Detect which cell encompasses the target text, then output its [X, Y] center coordinate. 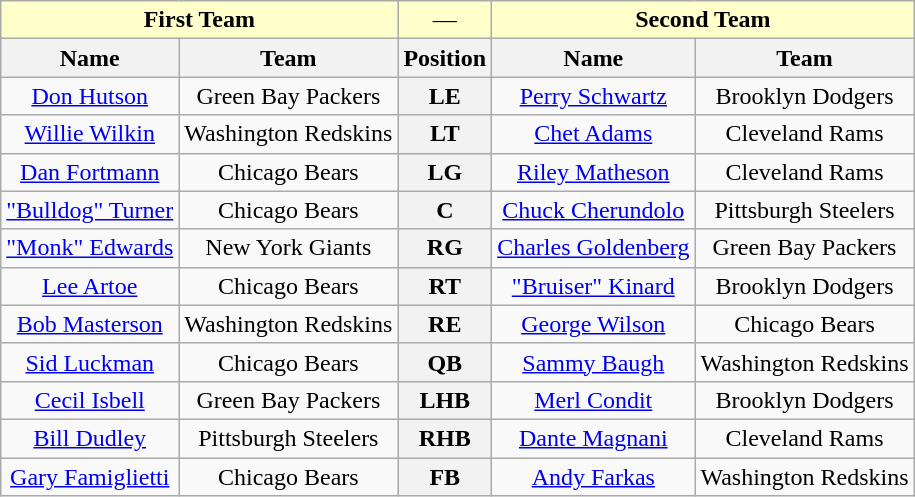
Merl Condit [594, 400]
"Bruiser" Kinard [594, 286]
New York Giants [288, 248]
Lee Artoe [90, 286]
"Monk" Edwards [90, 248]
— [445, 20]
Willie Wilkin [90, 134]
Don Hutson [90, 96]
RT [445, 286]
Gary Famiglietti [90, 477]
Perry Schwartz [594, 96]
LHB [445, 400]
Second Team [703, 20]
RG [445, 248]
RE [445, 324]
Andy Farkas [594, 477]
LE [445, 96]
Riley Matheson [594, 172]
Cecil Isbell [90, 400]
LG [445, 172]
Chet Adams [594, 134]
Dan Fortmann [90, 172]
FB [445, 477]
"Bulldog" Turner [90, 210]
C [445, 210]
RHB [445, 438]
George Wilson [594, 324]
Sammy Baugh [594, 362]
QB [445, 362]
Bob Masterson [90, 324]
Charles Goldenberg [594, 248]
Position [445, 58]
Dante Magnani [594, 438]
LT [445, 134]
Sid Luckman [90, 362]
Bill Dudley [90, 438]
Chuck Cherundolo [594, 210]
First Team [200, 20]
